Output the (x, y) coordinate of the center of the cell containing the given text.  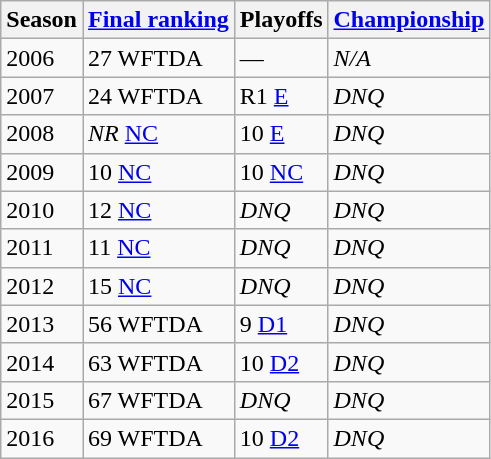
69 WFTDA (158, 438)
11 NC (158, 248)
2006 (42, 58)
2012 (42, 286)
56 WFTDA (158, 324)
2009 (42, 172)
2015 (42, 400)
2013 (42, 324)
2011 (42, 248)
Playoffs (281, 20)
Season (42, 20)
10 E (281, 134)
24 WFTDA (158, 96)
2008 (42, 134)
15 NC (158, 286)
9 D1 (281, 324)
R1 E (281, 96)
27 WFTDA (158, 58)
2014 (42, 362)
Championship (409, 20)
— (281, 58)
67 WFTDA (158, 400)
NR NC (158, 134)
Final ranking (158, 20)
63 WFTDA (158, 362)
12 NC (158, 210)
N/A (409, 58)
2016 (42, 438)
2010 (42, 210)
2007 (42, 96)
